Scan for the cell matching the given text and deliver its [x, y] coordinate at center. 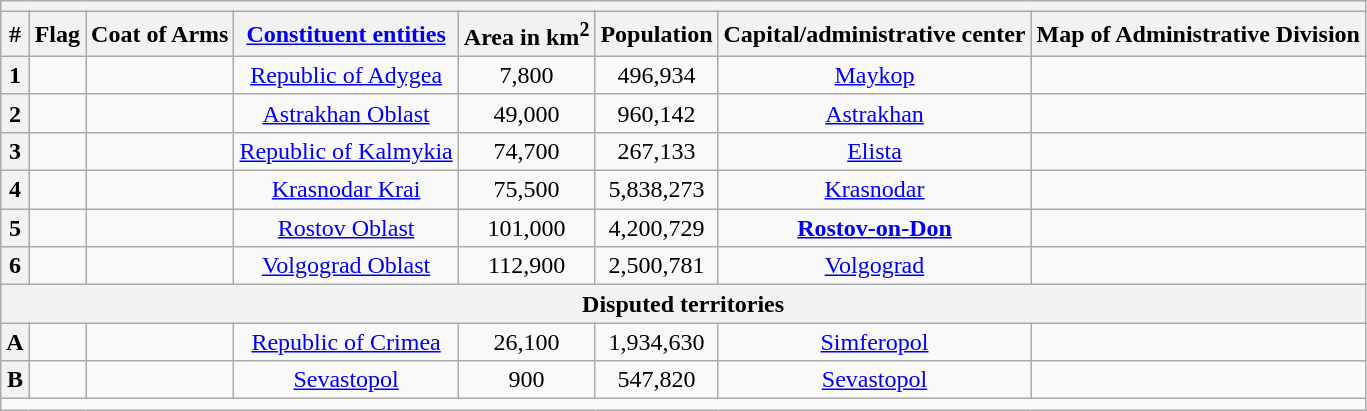
101,000 [526, 228]
4,200,729 [656, 228]
Area in km2 [526, 34]
900 [526, 380]
49,000 [526, 113]
Simferopol [874, 342]
5,838,273 [656, 190]
2,500,781 [656, 266]
1,934,630 [656, 342]
Astrakhan Oblast [346, 113]
26,100 [526, 342]
Flag [57, 34]
5 [15, 228]
6 [15, 266]
Disputed territories [684, 304]
Republic of Crimea [346, 342]
112,900 [526, 266]
Coat of Arms [160, 34]
Krasnodar [874, 190]
Republic of Adygea [346, 75]
4 [15, 190]
Population [656, 34]
267,133 [656, 151]
496,934 [656, 75]
B [15, 380]
Maykop [874, 75]
74,700 [526, 151]
3 [15, 151]
Volgograd Oblast [346, 266]
2 [15, 113]
960,142 [656, 113]
A [15, 342]
Republic of Kalmykia [346, 151]
Rostov Oblast [346, 228]
Krasnodar Krai [346, 190]
# [15, 34]
Constituent entities [346, 34]
Elista [874, 151]
Capital/administrative center [874, 34]
Volgograd [874, 266]
7,800 [526, 75]
Astrakhan [874, 113]
Map of Administrative Division [1198, 34]
1 [15, 75]
547,820 [656, 380]
75,500 [526, 190]
Rostov-on-Don [874, 228]
